Identify which cell holds the provided text, then report its [X, Y] central coordinate. 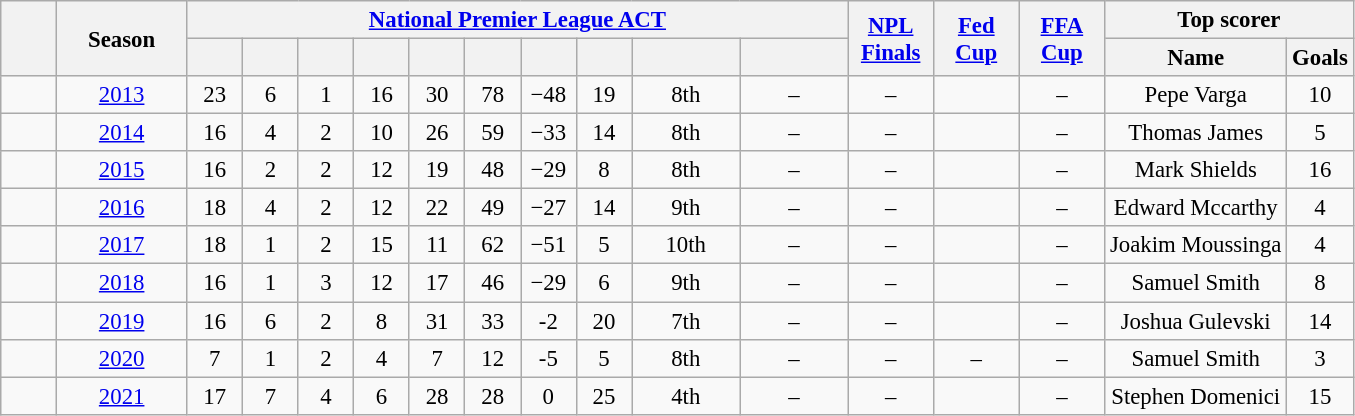
2014 [122, 133]
46 [493, 283]
2020 [122, 358]
22 [437, 208]
Season [122, 38]
23 [215, 95]
2015 [122, 170]
30 [437, 95]
2013 [122, 95]
10th [686, 245]
−33 [548, 133]
Goals [1320, 58]
Top scorer [1229, 20]
National Premier League ACT [518, 20]
4th [686, 396]
Thomas James [1196, 133]
62 [493, 245]
−27 [548, 208]
FFACup [1062, 38]
FedCup [976, 38]
49 [493, 208]
48 [493, 170]
-2 [548, 321]
Joshua Gulevski [1196, 321]
25 [604, 396]
2019 [122, 321]
11 [437, 245]
2018 [122, 283]
33 [493, 321]
26 [437, 133]
−51 [548, 245]
Name [1196, 58]
Joakim Moussinga [1196, 245]
Stephen Domenici [1196, 396]
Mark Shields [1196, 170]
−48 [548, 95]
NPLFinals [891, 38]
Edward Mccarthy [1196, 208]
0 [548, 396]
20 [604, 321]
2017 [122, 245]
2016 [122, 208]
7th [686, 321]
59 [493, 133]
-5 [548, 358]
31 [437, 321]
78 [493, 95]
2021 [122, 396]
Pepe Varga [1196, 95]
